Return [x, y] of the center of cell containing provided text 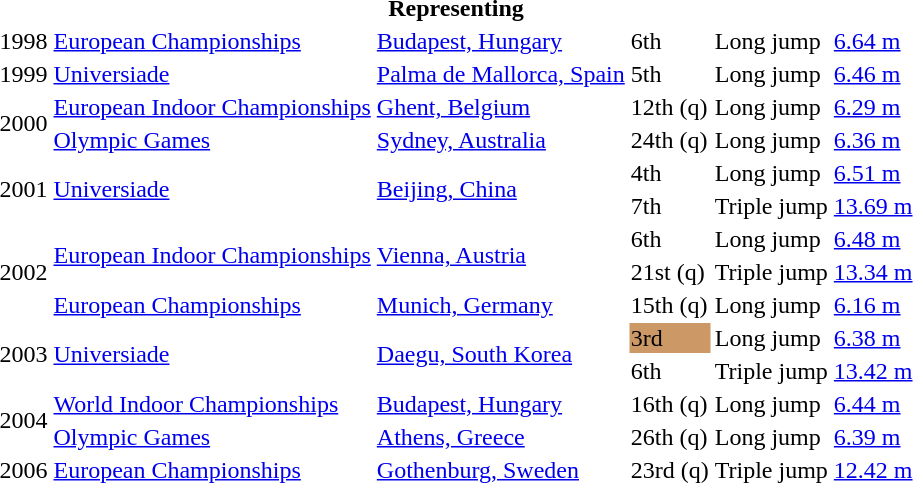
World Indoor Championships [212, 404]
7th [670, 206]
26th (q) [670, 437]
16th (q) [670, 404]
4th [670, 173]
5th [670, 74]
Ghent, Belgium [500, 107]
15th (q) [670, 305]
Daegu, South Korea [500, 354]
Sydney, Australia [500, 140]
12th (q) [670, 107]
21st (q) [670, 272]
Vienna, Austria [500, 256]
Athens, Greece [500, 437]
24th (q) [670, 140]
Munich, Germany [500, 305]
Palma de Mallorca, Spain [500, 74]
3rd [670, 338]
Beijing, China [500, 190]
